Locate the cell with the specified text and output its [X, Y] center coordinate. 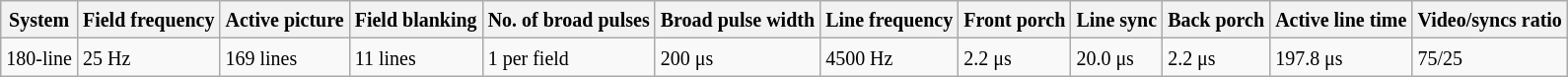
11 lines [416, 57]
Field frequency [148, 20]
Front porch [1015, 20]
169 lines [284, 57]
1 per field [568, 57]
Line frequency [890, 20]
197.8 μs [1341, 57]
No. of broad pulses [568, 20]
Back porch [1217, 20]
180-line [39, 57]
System [39, 20]
Video/syncs ratio [1490, 20]
25 Hz [148, 57]
4500 Hz [890, 57]
Broad pulse width [738, 20]
75/25 [1490, 57]
200 μs [738, 57]
Active line time [1341, 20]
Active picture [284, 20]
Field blanking [416, 20]
20.0 μs [1116, 57]
Line sync [1116, 20]
